Scan for the cell matching the given text and deliver its [X, Y] coordinate at center. 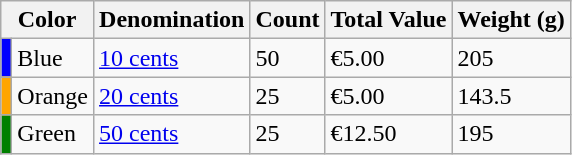
50 [288, 58]
Total Value [388, 20]
Weight (g) [511, 20]
50 cents [172, 134]
€12.50 [388, 134]
205 [511, 58]
Denomination [172, 20]
Count [288, 20]
10 cents [172, 58]
20 cents [172, 96]
Green [53, 134]
143.5 [511, 96]
195 [511, 134]
Blue [53, 58]
Color [48, 20]
Orange [53, 96]
